For the text-containing cell, return its midpoint in (x, y) coordinate format. 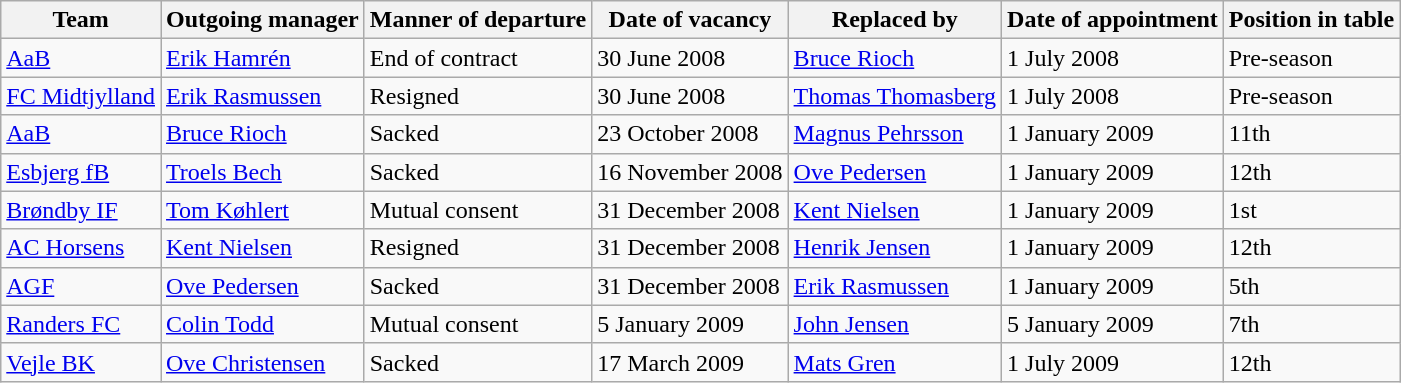
Manner of departure (478, 20)
Date of appointment (1113, 20)
23 October 2008 (690, 134)
AC Horsens (81, 248)
Thomas Thomasberg (894, 96)
Troels Bech (262, 172)
Erik Hamrén (262, 58)
Magnus Pehrsson (894, 134)
Brøndby IF (81, 210)
End of contract (478, 58)
Mats Gren (894, 362)
Esbjerg fB (81, 172)
Replaced by (894, 20)
Colin Todd (262, 324)
Position in table (1311, 20)
1st (1311, 210)
7th (1311, 324)
AGF (81, 286)
Tom Køhlert (262, 210)
Outgoing manager (262, 20)
1 July 2009 (1113, 362)
5th (1311, 286)
Ove Christensen (262, 362)
Team (81, 20)
Vejle BK (81, 362)
Randers FC (81, 324)
16 November 2008 (690, 172)
Henrik Jensen (894, 248)
11th (1311, 134)
FC Midtjylland (81, 96)
17 March 2009 (690, 362)
John Jensen (894, 324)
Date of vacancy (690, 20)
